Locate the cell with the specified text and output its [X, Y] center coordinate. 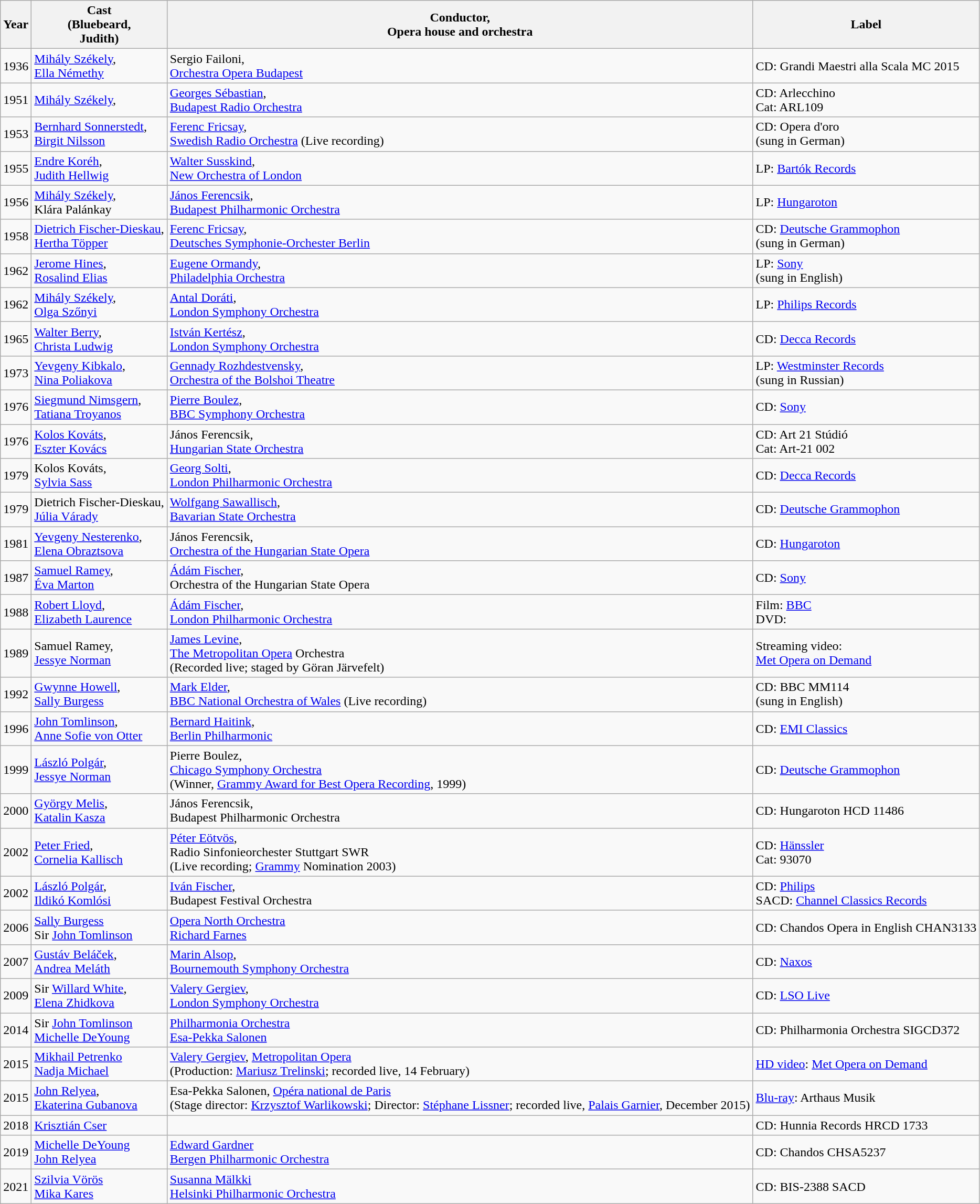
HD video: Met Opera on Demand [866, 1064]
Valery Gergiev, Metropolitan Opera(Production: Mariusz Trelinski; recorded live, 14 February) [460, 1064]
Ferenc Fricsay,Swedish Radio Orchestra (Live recording) [460, 134]
2006 [16, 928]
Edward GardnerBergen Philharmonic Orchestra [460, 1152]
Mikhail PetrenkoNadja Michael [100, 1064]
Samuel Ramey,Éva Marton [100, 578]
CD: Philharmonia Orchestra SIGCD372 [866, 1029]
Streaming video:Met Opera on Demand [866, 653]
Pierre Boulez,BBC Symphony Orchestra [460, 407]
Wolfgang Sawallisch,Bavarian State Orchestra [460, 510]
Peter Fried,Cornelia Kallisch [100, 852]
CD: HänsslerCat: 93070 [866, 852]
1951 [16, 100]
Endre Koréh,Judith Hellwig [100, 168]
CD: Hunnia Records HRCD 1733 [866, 1125]
CD: Chandos Opera in English CHAN3133 [866, 928]
CD: Deutsche Grammophon(sung in German) [866, 236]
CD: ArlecchinoCat: ARL109 [866, 100]
Szilvia VörösMika Kares [100, 1187]
CD: Hungaroton HCD 11486 [866, 811]
Yevgeny Nesterenko,Elena Obraztsova [100, 544]
Opera North OrchestraRichard Farnes [460, 928]
Walter Berry,Christa Ludwig [100, 339]
Mihály Székely,Olga Szőnyi [100, 304]
László Polgár,Ildikó Komlósi [100, 893]
John Relyea,Ekaterina Gubanova [100, 1099]
Gustáv Beláček,Andrea Meláth [100, 961]
Gwynne Howell,Sally Burgess [100, 695]
László Polgár,Jessye Norman [100, 770]
Kolos Kováts,Sylvia Sass [100, 475]
Eugene Ormandy,Philadelphia Orchestra [460, 271]
2018 [16, 1125]
Jerome Hines,Rosalind Elias [100, 271]
2009 [16, 996]
Antal Doráti,London Symphony Orchestra [460, 304]
Bernard Haitink,Berlin Philharmonic [460, 728]
2000 [16, 811]
1953 [16, 134]
James Levine,The Metropolitan Opera Orchestra(Recorded live; staged by Göran Järvefelt) [460, 653]
Mihály Székely, [100, 100]
Sergio Failoni,Orchestra Opera Budapest [460, 66]
CD: Chandos CHSA5237 [866, 1152]
1956 [16, 203]
2007 [16, 961]
Georg Solti,London Philharmonic Orchestra [460, 475]
György Melis,Katalin Kasza [100, 811]
Samuel Ramey,Jessye Norman [100, 653]
1981 [16, 544]
Sir Willard White,Elena Zhidkova [100, 996]
Bernhard Sonnerstedt,Birgit Nilsson [100, 134]
Ádám Fischer,Orchestra of the Hungarian State Opera [460, 578]
CD: BIS-2388 SACD [866, 1187]
1973 [16, 372]
Valery Gergiev,London Symphony Orchestra [460, 996]
Michelle DeYoungJohn Relyea [100, 1152]
John Tomlinson,Anne Sofie von Otter [100, 728]
CD: PhilipsSACD: Channel Classics Records [866, 893]
Mihály Székely,Klára Palánkay [100, 203]
1988 [16, 612]
Year [16, 25]
Krisztián Cser [100, 1125]
Film: BBCDVD: [866, 612]
CD: Opera d'oro(sung in German) [866, 134]
LP: Sony(sung in English) [866, 271]
1958 [16, 236]
Dietrich Fischer-Dieskau,Júlia Várady [100, 510]
2021 [16, 1187]
LP: Bartók Records [866, 168]
Péter Eötvös,Radio Sinfonieorchester Stuttgart SWR(Live recording; Grammy Nomination 2003) [460, 852]
LP: Philips Records [866, 304]
Ádám Fischer,London Philharmonic Orchestra [460, 612]
CD: EMI Classics [866, 728]
István Kertész,London Symphony Orchestra [460, 339]
Sir John TomlinsonMichelle DeYoung [100, 1029]
Yevgeny Kibkalo,Nina Poliakova [100, 372]
1999 [16, 770]
1987 [16, 578]
Mihály Székely,Ella Némethy [100, 66]
Marin Alsop,Bournemouth Symphony Orchestra [460, 961]
Pierre Boulez,Chicago Symphony Orchestra(Winner, Grammy Award for Best Opera Recording, 1999) [460, 770]
Georges Sébastian,Budapest Radio Orchestra [460, 100]
CD: Naxos [866, 961]
1955 [16, 168]
CD: Hungaroton [866, 544]
Blu-ray: Arthaus Musik [866, 1099]
2014 [16, 1029]
LP: Westminster Records(sung in Russian) [866, 372]
Siegmund Nimsgern,Tatiana Troyanos [100, 407]
LP: Hungaroton [866, 203]
Conductor,Opera house and orchestra [460, 25]
Ferenc Fricsay,Deutsches Symphonie-Orchester Berlin [460, 236]
2019 [16, 1152]
1992 [16, 695]
CD: BBC MM114(sung in English) [866, 695]
CD: LSO Live [866, 996]
János Ferencsik,Hungarian State Orchestra [460, 441]
1936 [16, 66]
Susanna MälkkiHelsinki Philharmonic Orchestra [460, 1187]
János Ferencsik,Orchestra of the Hungarian State Opera [460, 544]
Gennady Rozhdestvensky,Orchestra of the Bolshoi Theatre [460, 372]
Cast(Bluebeard,Judith) [100, 25]
Sally BurgessSir John Tomlinson [100, 928]
Walter Susskind,New Orchestra of London [460, 168]
Mark Elder,BBC National Orchestra of Wales (Live recording) [460, 695]
1989 [16, 653]
Dietrich Fischer-Dieskau,Hertha Töpper [100, 236]
Iván Fischer,Budapest Festival Orchestra [460, 893]
Robert Lloyd,Elizabeth Laurence [100, 612]
1965 [16, 339]
CD: Grandi Maestri alla Scala MC 2015 [866, 66]
1996 [16, 728]
Kolos Kováts,Eszter Kovács [100, 441]
Philharmonia OrchestraEsa-Pekka Salonen [460, 1029]
Label [866, 25]
CD: Art 21 StúdióCat: Art-21 002 [866, 441]
